Provide the [x, y] coordinate of the cell's center where the given text is located.  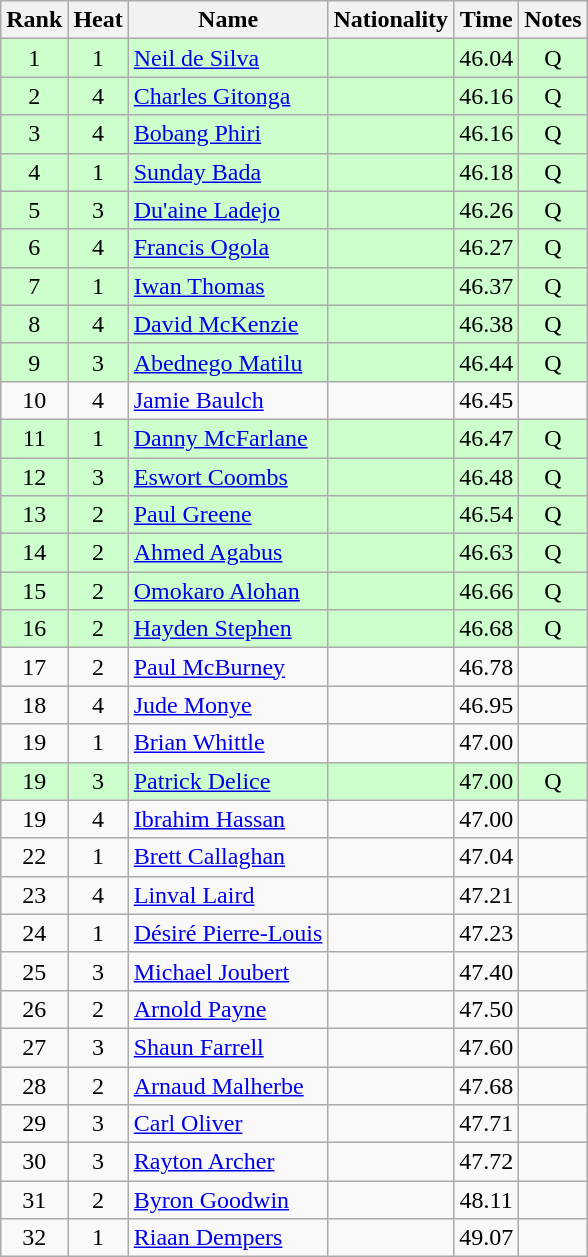
Arnold Payne [228, 1009]
Francis Ogola [228, 248]
46.44 [486, 362]
Carl Oliver [228, 1124]
26 [34, 1009]
29 [34, 1124]
22 [34, 857]
Notes [553, 20]
Abednego Matilu [228, 362]
47.23 [486, 933]
25 [34, 971]
Rayton Archer [228, 1162]
28 [34, 1085]
31 [34, 1200]
Nationality [391, 20]
18 [34, 705]
7 [34, 286]
23 [34, 895]
Ahmed Agabus [228, 553]
Du'aine Ladejo [228, 210]
47.40 [486, 971]
Ibrahim Hassan [228, 819]
Iwan Thomas [228, 286]
24 [34, 933]
Paul Greene [228, 515]
Bobang Phiri [228, 134]
Heat [98, 20]
46.48 [486, 477]
46.66 [486, 591]
Omokaro Alohan [228, 591]
5 [34, 210]
47.04 [486, 857]
47.21 [486, 895]
Rank [34, 20]
15 [34, 591]
Jude Monye [228, 705]
8 [34, 324]
12 [34, 477]
Sunday Bada [228, 172]
46.54 [486, 515]
46.26 [486, 210]
46.04 [486, 58]
46.18 [486, 172]
10 [34, 400]
13 [34, 515]
11 [34, 438]
47.72 [486, 1162]
48.11 [486, 1200]
46.63 [486, 553]
46.27 [486, 248]
Patrick Delice [228, 781]
46.38 [486, 324]
16 [34, 629]
Brian Whittle [228, 743]
Time [486, 20]
46.78 [486, 667]
47.71 [486, 1124]
David McKenzie [228, 324]
Michael Joubert [228, 971]
Brett Callaghan [228, 857]
Linval Laird [228, 895]
47.68 [486, 1085]
Byron Goodwin [228, 1200]
46.47 [486, 438]
Name [228, 20]
30 [34, 1162]
6 [34, 248]
Désiré Pierre-Louis [228, 933]
46.37 [486, 286]
Shaun Farrell [228, 1047]
Hayden Stephen [228, 629]
Eswort Coombs [228, 477]
Riaan Dempers [228, 1238]
46.45 [486, 400]
17 [34, 667]
9 [34, 362]
47.50 [486, 1009]
14 [34, 553]
49.07 [486, 1238]
Charles Gitonga [228, 96]
Neil de Silva [228, 58]
Paul McBurney [228, 667]
46.95 [486, 705]
46.68 [486, 629]
47.60 [486, 1047]
27 [34, 1047]
Jamie Baulch [228, 400]
32 [34, 1238]
Arnaud Malherbe [228, 1085]
Danny McFarlane [228, 438]
